Pinpoint the cell where the given text exists, returning its [x, y] midpoint coordinate. 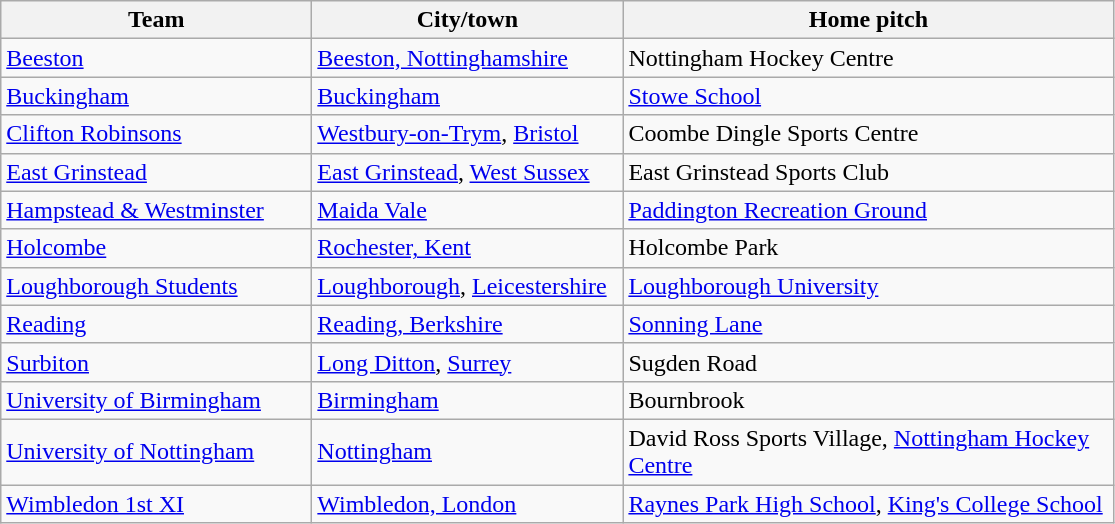
Rochester, Kent [468, 248]
University of Nottingham [156, 452]
Sonning Lane [868, 324]
Clifton Robinsons [156, 134]
David Ross Sports Village, Nottingham Hockey Centre [868, 452]
University of Birmingham [156, 400]
Raynes Park High School, King's College School [868, 503]
Team [156, 20]
City/town [468, 20]
Reading, Berkshire [468, 324]
Surbiton [156, 362]
East Grinstead, West Sussex [468, 172]
Loughborough University [868, 286]
Nottingham [468, 452]
Coombe Dingle Sports Centre [868, 134]
East Grinstead Sports Club [868, 172]
Beeston [156, 58]
Loughborough Students [156, 286]
East Grinstead [156, 172]
Loughborough, Leicestershire [468, 286]
Nottingham Hockey Centre [868, 58]
Hampstead & Westminster [156, 210]
Westbury-on-Trym, Bristol [468, 134]
Reading [156, 324]
Home pitch [868, 20]
Beeston, Nottinghamshire [468, 58]
Paddington Recreation Ground [868, 210]
Maida Vale [468, 210]
Holcombe Park [868, 248]
Sugden Road [868, 362]
Birmingham [468, 400]
Wimbledon, London [468, 503]
Long Ditton, Surrey [468, 362]
Wimbledon 1st XI [156, 503]
Stowe School [868, 96]
Bournbrook [868, 400]
Holcombe [156, 248]
